Capture the cell that displays the provided text and extract its (X, Y) central coordinate. 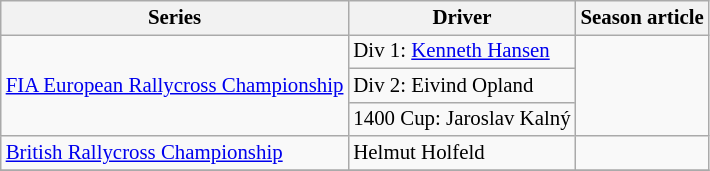
Div 2: Eivind Opland (462, 85)
Div 1: Kenneth Hansen (462, 51)
Helmut Holfeld (462, 153)
FIA European Rallycross Championship (175, 85)
Series (175, 18)
Season article (642, 18)
Driver (462, 18)
British Rallycross Championship (175, 153)
1400 Cup: Jaroslav Kalný (462, 119)
